For the text-containing cell, return its midpoint in (x, y) coordinate format. 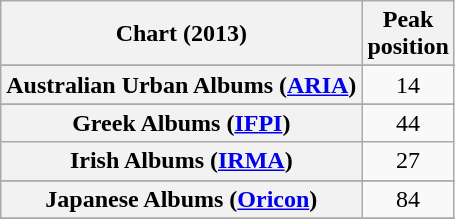
84 (408, 199)
Peakposition (408, 34)
Australian Urban Albums (ARIA) (182, 85)
27 (408, 161)
14 (408, 85)
Irish Albums (IRMA) (182, 161)
Japanese Albums (Oricon) (182, 199)
Greek Albums (IFPI) (182, 123)
44 (408, 123)
Chart (2013) (182, 34)
